Search for the cell housing the specified text and yield its [X, Y] center coordinate. 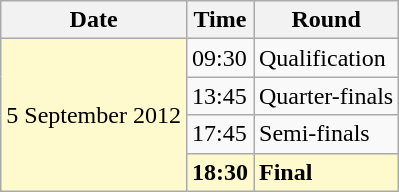
Time [220, 20]
Round [326, 20]
Semi-finals [326, 134]
Date [94, 20]
17:45 [220, 134]
Qualification [326, 58]
18:30 [220, 172]
13:45 [220, 96]
Quarter-finals [326, 96]
Final [326, 172]
5 September 2012 [94, 115]
09:30 [220, 58]
